Determine the (x, y) coordinate at the center of the cell enclosing the given text.  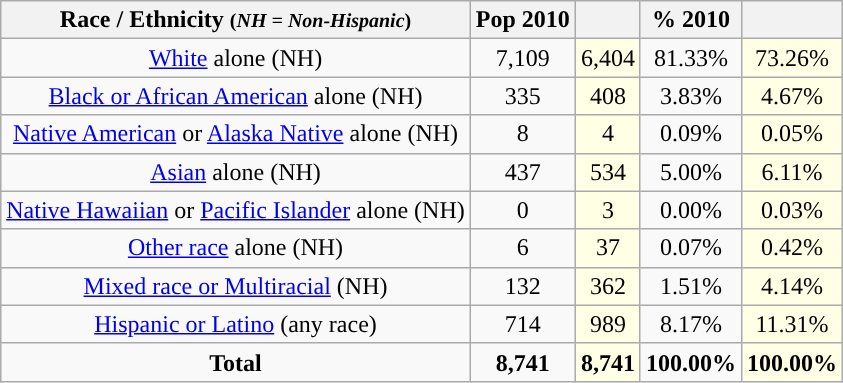
4.67% (792, 96)
0.03% (792, 210)
Race / Ethnicity (NH = Non-Hispanic) (236, 20)
Mixed race or Multiracial (NH) (236, 286)
0 (522, 210)
% 2010 (690, 20)
408 (608, 96)
714 (522, 324)
Black or African American alone (NH) (236, 96)
11.31% (792, 324)
Total (236, 362)
0.05% (792, 134)
Native Hawaiian or Pacific Islander alone (NH) (236, 210)
0.42% (792, 248)
Native American or Alaska Native alone (NH) (236, 134)
989 (608, 324)
6,404 (608, 58)
Hispanic or Latino (any race) (236, 324)
4.14% (792, 286)
4 (608, 134)
335 (522, 96)
8 (522, 134)
6 (522, 248)
3 (608, 210)
Other race alone (NH) (236, 248)
0.00% (690, 210)
73.26% (792, 58)
5.00% (690, 172)
White alone (NH) (236, 58)
437 (522, 172)
Pop 2010 (522, 20)
132 (522, 286)
Asian alone (NH) (236, 172)
6.11% (792, 172)
1.51% (690, 286)
0.07% (690, 248)
8.17% (690, 324)
37 (608, 248)
0.09% (690, 134)
7,109 (522, 58)
3.83% (690, 96)
534 (608, 172)
362 (608, 286)
81.33% (690, 58)
